Search for the cell housing the specified text and yield its [x, y] center coordinate. 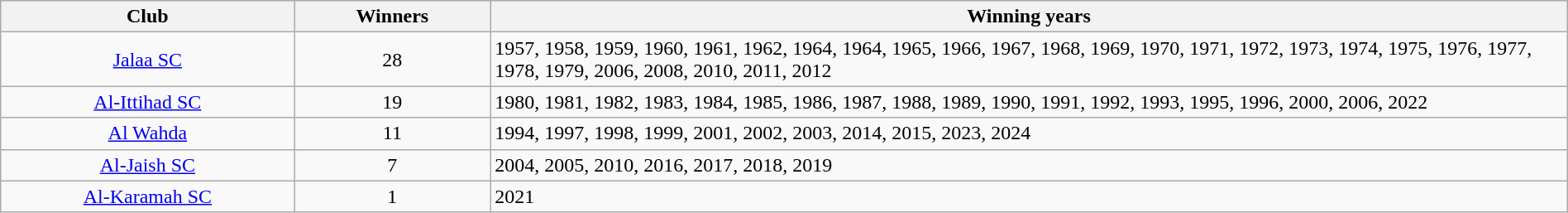
Club [147, 17]
Al-Ittihad SC [147, 102]
Winners [392, 17]
7 [392, 165]
2004, 2005, 2010, 2016, 2017, 2018, 2019 [1029, 165]
19 [392, 102]
Al-Karamah SC [147, 196]
2021 [1029, 196]
11 [392, 133]
Winning years [1029, 17]
Al-Jaish SC [147, 165]
1 [392, 196]
1980, 1981, 1982, 1983, 1984, 1985, 1986, 1987, 1988, 1989, 1990, 1991, 1992, 1993, 1995, 1996, 2000, 2006, 2022 [1029, 102]
28 [392, 60]
1994, 1997, 1998, 1999, 2001, 2002, 2003, 2014, 2015, 2023, 2024 [1029, 133]
Jalaa SC [147, 60]
Al Wahda [147, 133]
